Provide the (X, Y) coordinate of the cell's center where the given text is located.  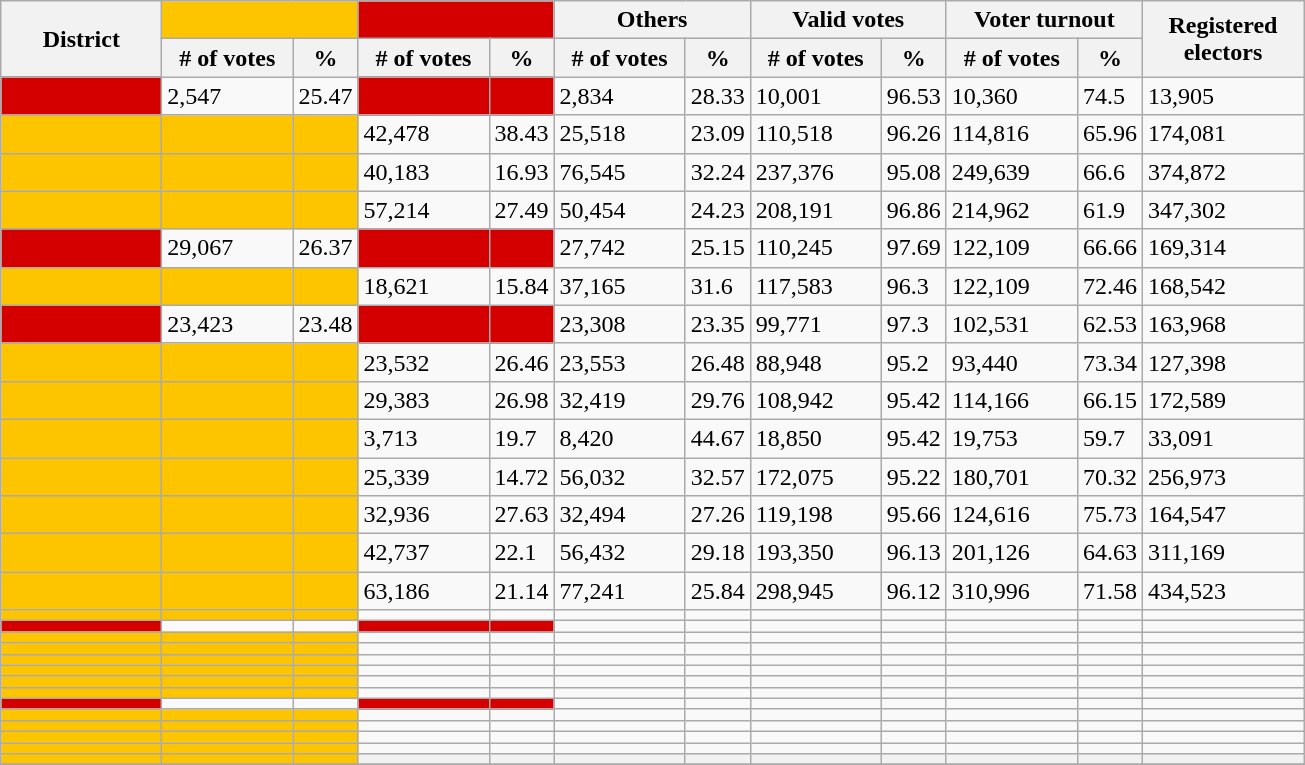
44.67 (718, 438)
114,166 (1012, 400)
32,936 (424, 515)
298,945 (816, 591)
19.7 (522, 438)
31.6 (718, 286)
23,308 (620, 324)
168,542 (1222, 286)
24.23 (718, 210)
14.72 (522, 477)
25.47 (326, 96)
75.73 (1110, 515)
76,545 (620, 172)
32,419 (620, 400)
163,968 (1222, 324)
61.9 (1110, 210)
15.84 (522, 286)
26.48 (718, 362)
23.35 (718, 324)
29.18 (718, 553)
193,350 (816, 553)
District (82, 39)
66.6 (1110, 172)
256,973 (1222, 477)
18,621 (424, 286)
56,432 (620, 553)
97.69 (914, 248)
23,423 (228, 324)
208,191 (816, 210)
27.26 (718, 515)
37,165 (620, 286)
96.3 (914, 286)
26.37 (326, 248)
2,547 (228, 96)
42,478 (424, 134)
Others (652, 20)
56,032 (620, 477)
77,241 (620, 591)
164,547 (1222, 515)
19,753 (1012, 438)
71.58 (1110, 591)
Valid votes (848, 20)
32,494 (620, 515)
73.34 (1110, 362)
88,948 (816, 362)
25,339 (424, 477)
96.12 (914, 591)
124,616 (1012, 515)
249,639 (1012, 172)
95.66 (914, 515)
10,360 (1012, 96)
110,245 (816, 248)
374,872 (1222, 172)
97.3 (914, 324)
95.2 (914, 362)
33,091 (1222, 438)
23.09 (718, 134)
110,518 (816, 134)
32.24 (718, 172)
64.63 (1110, 553)
99,771 (816, 324)
50,454 (620, 210)
Registered electors (1222, 39)
23,532 (424, 362)
117,583 (816, 286)
114,816 (1012, 134)
95.22 (914, 477)
311,169 (1222, 553)
26.46 (522, 362)
Voter turnout (1044, 20)
127,398 (1222, 362)
72.46 (1110, 286)
63,186 (424, 591)
119,198 (816, 515)
2,834 (620, 96)
25,518 (620, 134)
96.86 (914, 210)
434,523 (1222, 591)
26.98 (522, 400)
66.15 (1110, 400)
65.96 (1110, 134)
29.76 (718, 400)
28.33 (718, 96)
32.57 (718, 477)
13,905 (1222, 96)
23,553 (620, 362)
180,701 (1012, 477)
102,531 (1012, 324)
96.26 (914, 134)
27.49 (522, 210)
42,737 (424, 553)
174,081 (1222, 134)
214,962 (1012, 210)
93,440 (1012, 362)
29,067 (228, 248)
27,742 (620, 248)
172,589 (1222, 400)
27.63 (522, 515)
22.1 (522, 553)
38.43 (522, 134)
172,075 (816, 477)
95.08 (914, 172)
23.48 (326, 324)
310,996 (1012, 591)
21.14 (522, 591)
59.7 (1110, 438)
8,420 (620, 438)
201,126 (1012, 553)
29,383 (424, 400)
16.93 (522, 172)
96.13 (914, 553)
108,942 (816, 400)
18,850 (816, 438)
96.53 (914, 96)
70.32 (1110, 477)
40,183 (424, 172)
66.66 (1110, 248)
25.15 (718, 248)
3,713 (424, 438)
62.53 (1110, 324)
57,214 (424, 210)
74.5 (1110, 96)
169,314 (1222, 248)
237,376 (816, 172)
25.84 (718, 591)
10,001 (816, 96)
347,302 (1222, 210)
